Determine the [x, y] coordinate at the center of the cell enclosing the given text.  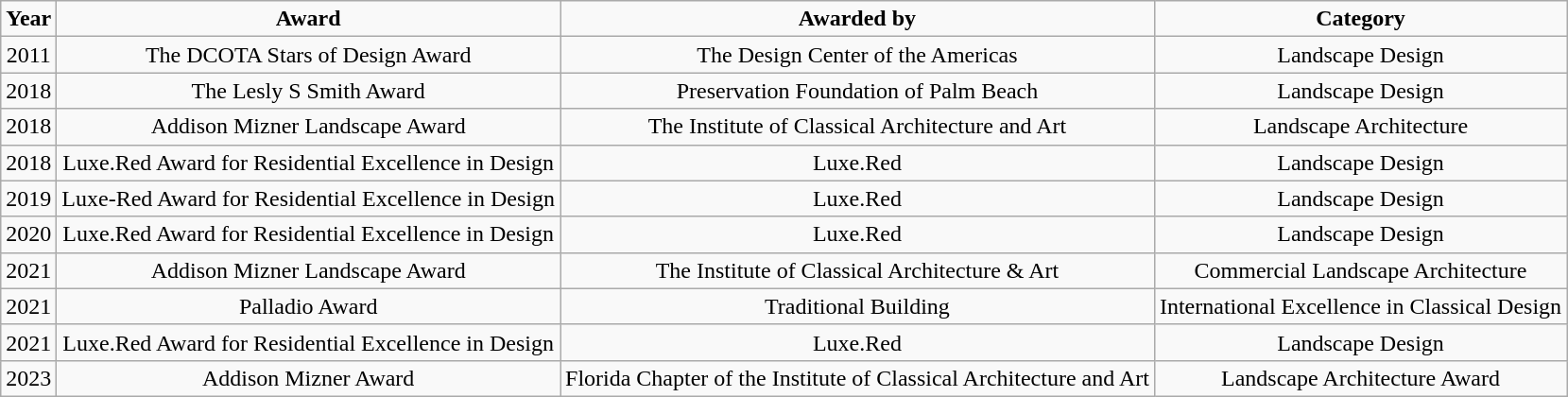
Florida Chapter of the Institute of Classical Architecture and Art [856, 378]
Category [1360, 19]
Year [28, 19]
Traditional Building [856, 306]
Landscape Architecture [1360, 127]
Award [308, 19]
2019 [28, 198]
Addison Mizner Award [308, 378]
Commercial Landscape Architecture [1360, 270]
Preservation Foundation of Palm Beach [856, 91]
2023 [28, 378]
The Design Center of the Americas [856, 55]
The Institute of Classical Architecture and Art [856, 127]
The DCOTA Stars of Design Award [308, 55]
The Institute of Classical Architecture & Art [856, 270]
Luxe-Red Award for Residential Excellence in Design [308, 198]
2011 [28, 55]
Landscape Architecture Award [1360, 378]
2020 [28, 234]
International Excellence in Classical Design [1360, 306]
Awarded by [856, 19]
The Lesly S Smith Award [308, 91]
Palladio Award [308, 306]
